Find where the given text appears and provide that cell's center as (x, y) coordinate. 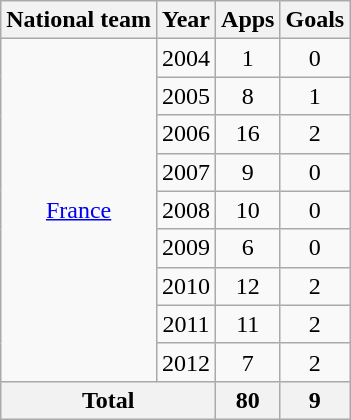
Apps (248, 20)
7 (248, 362)
12 (248, 286)
80 (248, 400)
11 (248, 324)
Total (108, 400)
Goals (315, 20)
2010 (186, 286)
10 (248, 210)
2005 (186, 96)
2006 (186, 134)
2011 (186, 324)
National team (79, 20)
8 (248, 96)
2004 (186, 58)
2012 (186, 362)
Year (186, 20)
6 (248, 248)
16 (248, 134)
France (79, 210)
2009 (186, 248)
2008 (186, 210)
2007 (186, 172)
